Provide the [x, y] coordinate of the cell's center where the given text is located.  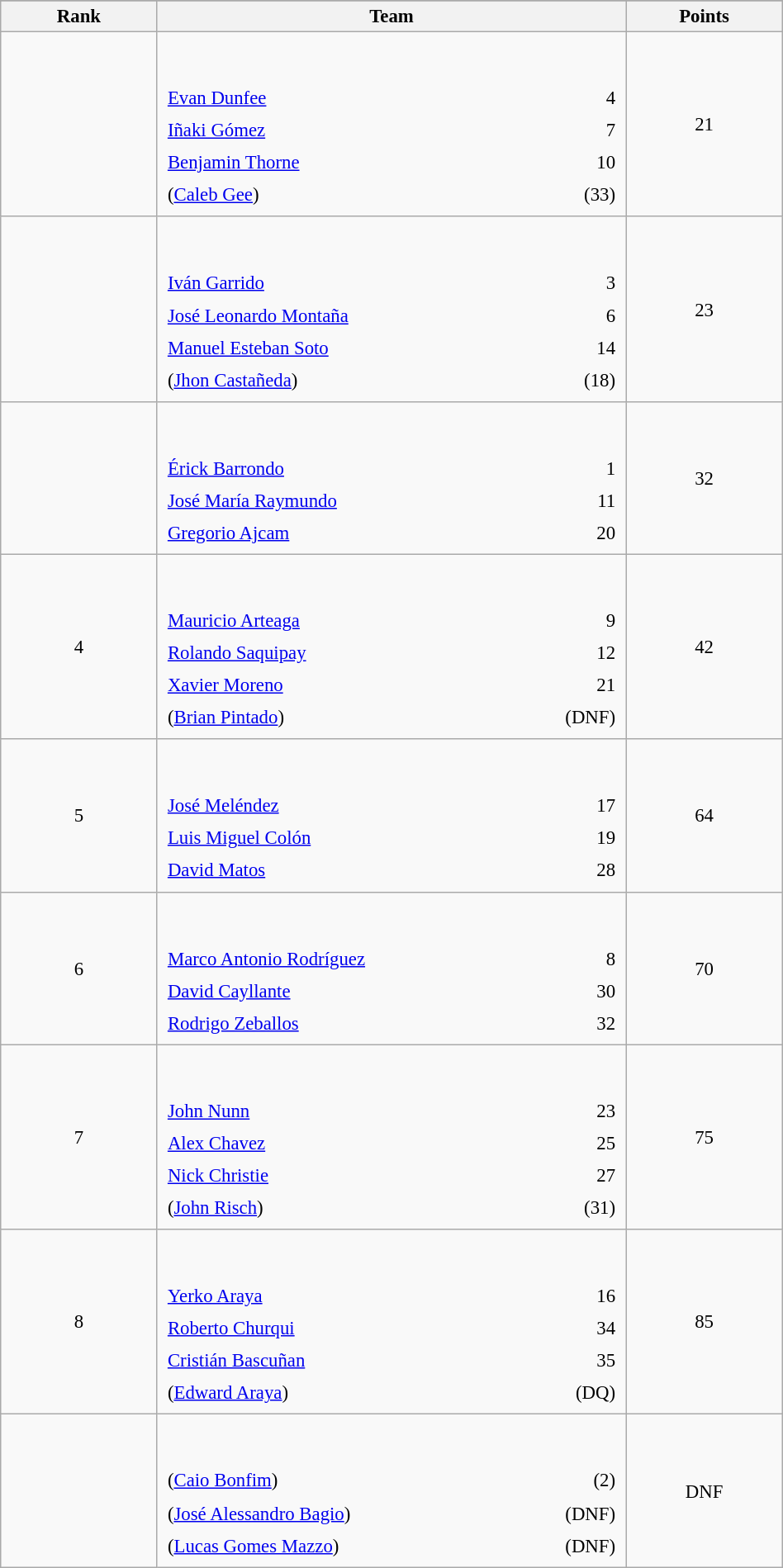
Alex Chavez [330, 1143]
64 [704, 816]
Team [391, 17]
John Nunn 23 Alex Chavez 25 Nick Christie 27 (John Risch) (31) [391, 1137]
20 [590, 533]
34 [563, 1328]
Benjamin Thorne [340, 163]
Evan Dunfee [340, 98]
Érick Barrondo 1 José María Raymundo 11 Gregorio Ajcam 20 [391, 477]
(18) [581, 380]
(Caio Bonfim) (2) (José Alessandro Bagio) (DNF) (Lucas Gomes Mazzo) (DNF) [391, 1491]
Yerko Araya [335, 1296]
Rodrigo Zeballos [364, 1023]
12 [555, 653]
(DQ) [563, 1393]
Mauricio Arteaga [325, 621]
Marco Antonio Rodríguez [364, 958]
Roberto Churqui [335, 1328]
José Leonardo Montaña [351, 315]
(José Alessandro Bagio) [337, 1513]
(Jhon Castañeda) [351, 380]
Iván Garrido [351, 283]
Rank [79, 17]
(John Risch) [330, 1208]
16 [563, 1296]
Nick Christie [330, 1176]
(Caio Bonfim) [337, 1480]
Manuel Esteban Soto [351, 348]
17 [586, 806]
David Cayllante [364, 991]
Yerko Araya 16 Roberto Churqui 34 Cristián Bascuñan 35 (Edward Araya) (DQ) [391, 1322]
(33) [570, 195]
Xavier Moreno [325, 685]
(Lucas Gomes Mazzo) [337, 1545]
Iván Garrido 3 José Leonardo Montaña 6 Manuel Esteban Soto 14 (Jhon Castañeda) (18) [391, 309]
Points [704, 17]
José Meléndez [357, 806]
(31) [560, 1208]
3 [581, 283]
Érick Barrondo [360, 468]
Iñaki Gómez [340, 130]
José Meléndez 17 Luis Miguel Colón 19 David Matos 28 [391, 816]
19 [586, 838]
(Brian Pintado) [325, 718]
Rolando Saquipay [325, 653]
28 [586, 870]
9 [555, 621]
Mauricio Arteaga 9 Rolando Saquipay 12 Xavier Moreno 21 (Brian Pintado) (DNF) [391, 647]
5 [79, 816]
75 [704, 1137]
70 [704, 968]
1 [590, 468]
30 [593, 991]
14 [581, 348]
Marco Antonio Rodríguez 8 David Cayllante 30 Rodrigo Zeballos 32 [391, 968]
(Caleb Gee) [340, 195]
(Edward Araya) [335, 1393]
10 [570, 163]
42 [704, 647]
11 [590, 500]
(2) [567, 1480]
27 [560, 1176]
Gregorio Ajcam [360, 533]
25 [560, 1143]
John Nunn [330, 1111]
85 [704, 1322]
DNF [704, 1491]
Cristián Bascuñan [335, 1361]
Evan Dunfee 4 Iñaki Gómez 7 Benjamin Thorne 10 (Caleb Gee) (33) [391, 125]
José María Raymundo [360, 500]
David Matos [357, 870]
35 [563, 1361]
Luis Miguel Colón [357, 838]
